From the cell containing the given text, extract its center point as (X, Y) coordinate. 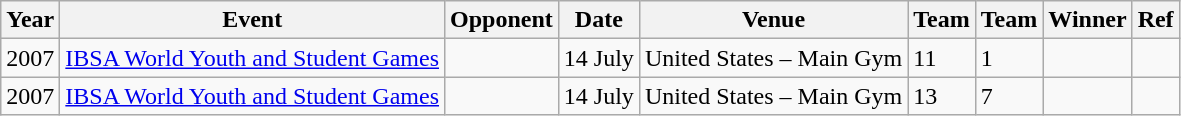
13 (942, 96)
7 (1009, 96)
Winner (1088, 20)
Date (598, 20)
Ref (1156, 20)
1 (1009, 58)
Venue (773, 20)
11 (942, 58)
Year (30, 20)
Opponent (502, 20)
Event (252, 20)
